Identify which cell holds the provided text, then report its [X, Y] central coordinate. 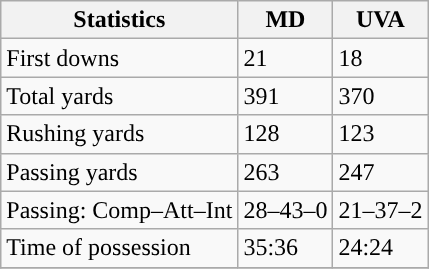
Rushing yards [120, 134]
18 [380, 58]
370 [380, 96]
21–37–2 [380, 210]
123 [380, 134]
391 [286, 96]
Total yards [120, 96]
35:36 [286, 248]
28–43–0 [286, 210]
First downs [120, 58]
Statistics [120, 20]
Passing yards [120, 172]
247 [380, 172]
128 [286, 134]
UVA [380, 20]
Passing: Comp–Att–Int [120, 210]
263 [286, 172]
MD [286, 20]
Time of possession [120, 248]
21 [286, 58]
24:24 [380, 248]
